Detect which cell encompasses the target text, then output its (x, y) center coordinate. 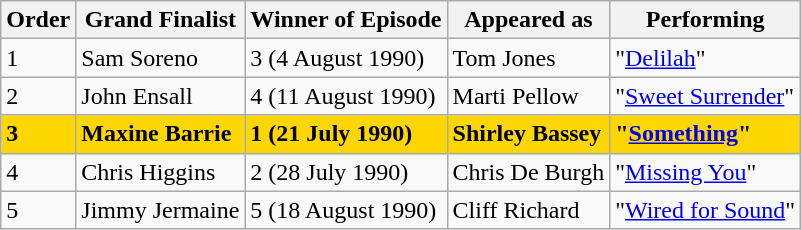
Cliff Richard (528, 210)
5 (38, 210)
"Delilah" (706, 58)
5 (18 August 1990) (346, 210)
1 (38, 58)
Marti Pellow (528, 96)
4 (38, 172)
Tom Jones (528, 58)
Order (38, 20)
Chris Higgins (160, 172)
3 (38, 134)
"Wired for Sound" (706, 210)
4 (11 August 1990) (346, 96)
Sam Soreno (160, 58)
Winner of Episode (346, 20)
Maxine Barrie (160, 134)
2 (28 July 1990) (346, 172)
"Sweet Surrender" (706, 96)
Performing (706, 20)
Shirley Bassey (528, 134)
Jimmy Jermaine (160, 210)
1 (21 July 1990) (346, 134)
"Missing You" (706, 172)
Appeared as (528, 20)
2 (38, 96)
"Something" (706, 134)
Grand Finalist (160, 20)
John Ensall (160, 96)
Chris De Burgh (528, 172)
3 (4 August 1990) (346, 58)
